Pinpoint the cell where the given text exists, returning its (x, y) midpoint coordinate. 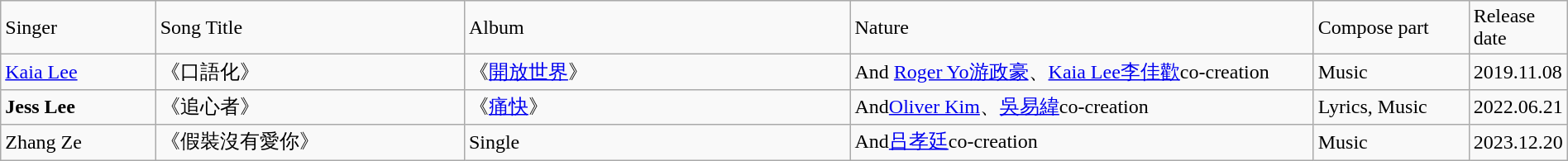
《痛快》 (657, 107)
Song Title (309, 28)
2023.12.20 (1518, 142)
Album (657, 28)
Jess Lee (78, 107)
Singer (78, 28)
《假裝沒有愛你》 (309, 142)
Release date (1518, 28)
And Roger Yo游政豪、Kaia Lee李佳歡co-creation (1082, 73)
Compose part (1391, 28)
Zhang Ze (78, 142)
And吕孝廷co-creation (1082, 142)
Single (657, 142)
《口語化》 (309, 73)
2022.06.21 (1518, 107)
《開放世界》 (657, 73)
Lyrics, Music (1391, 107)
Nature (1082, 28)
AndOliver Kim、吳易緯co-creation (1082, 107)
2019.11.08 (1518, 73)
Kaia Lee (78, 73)
《追心者》 (309, 107)
